Extract the (x, y) coordinate from the center of the cell holding the provided text.  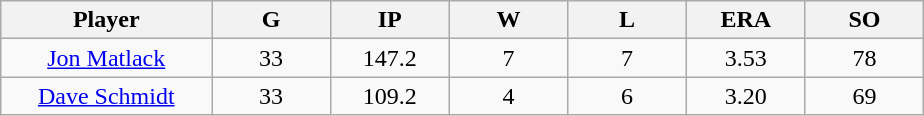
78 (864, 58)
Jon Matlack (106, 58)
147.2 (390, 58)
Player (106, 20)
109.2 (390, 96)
L (628, 20)
3.20 (746, 96)
4 (508, 96)
W (508, 20)
69 (864, 96)
G (272, 20)
IP (390, 20)
Dave Schmidt (106, 96)
6 (628, 96)
SO (864, 20)
ERA (746, 20)
3.53 (746, 58)
